Pinpoint the cell where the given text exists, returning its [X, Y] midpoint coordinate. 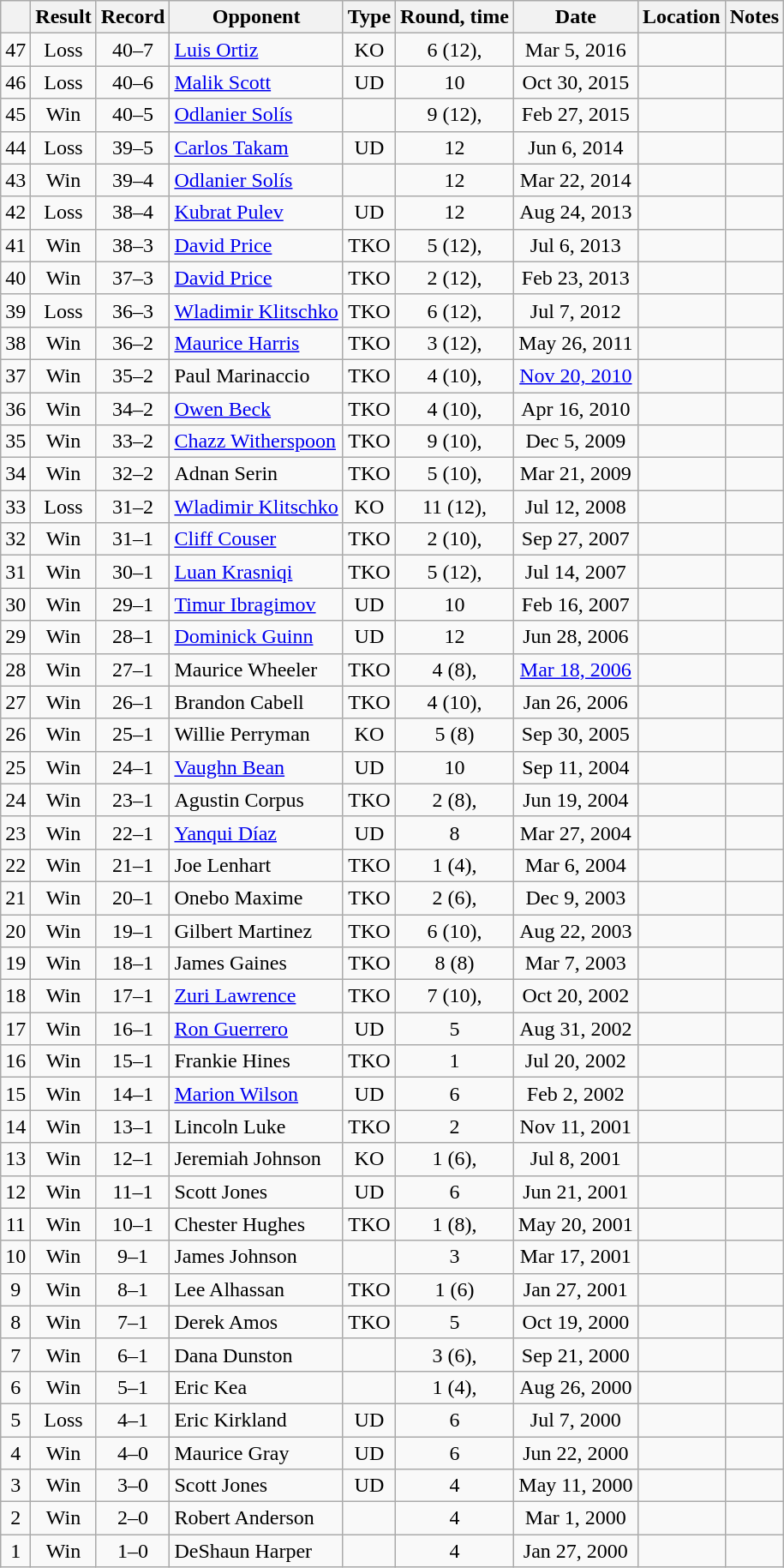
33–2 [133, 442]
4 (8), [455, 670]
Jun 28, 2006 [576, 637]
25 [15, 767]
33 [15, 507]
11 [15, 1224]
27–1 [133, 670]
16 [15, 1061]
36–3 [133, 310]
26–1 [133, 702]
Location [681, 17]
Dana Dunston [256, 1355]
Marion Wilson [256, 1094]
Eric Kirkland [256, 1420]
Dominick Guinn [256, 637]
14–1 [133, 1094]
Jan 27, 2000 [576, 1551]
Luan Krasniqi [256, 572]
Jun 21, 2001 [576, 1192]
Derek Amos [256, 1322]
Oct 20, 2002 [576, 996]
39–4 [133, 180]
24–1 [133, 767]
Opponent [256, 17]
5 (10), [455, 474]
40–6 [133, 82]
Aug 31, 2002 [576, 1029]
Ron Guerrero [256, 1029]
Jul 12, 2008 [576, 507]
16–1 [133, 1029]
Kubrat Pulev [256, 213]
Jul 7, 2012 [576, 310]
13 [15, 1159]
Vaughn Bean [256, 767]
Chester Hughes [256, 1224]
Lincoln Luke [256, 1126]
42 [15, 213]
2 (12), [455, 278]
31 [15, 572]
6 (10), [455, 930]
32 [15, 539]
Eric Kea [256, 1387]
Paul Marinaccio [256, 375]
Feb 2, 2002 [576, 1094]
3 (12), [455, 343]
46 [15, 82]
6–1 [133, 1355]
Mar 27, 2004 [576, 832]
1–0 [133, 1551]
19–1 [133, 930]
20 [15, 930]
Owen Beck [256, 409]
7 [15, 1355]
Maurice Wheeler [256, 670]
24 [15, 800]
7–1 [133, 1322]
31–1 [133, 539]
21–1 [133, 865]
Jan 26, 2006 [576, 702]
14 [15, 1126]
Sep 21, 2000 [576, 1355]
Jul 8, 2001 [576, 1159]
37 [15, 375]
Feb 27, 2015 [576, 115]
9 (10), [455, 442]
1 (6), [455, 1159]
Type [368, 17]
Joe Lenhart [256, 865]
38 [15, 343]
Feb 16, 2007 [576, 604]
Maurice Gray [256, 1453]
9 (12), [455, 115]
Mar 1, 2000 [576, 1518]
9 [15, 1289]
Sep 11, 2004 [576, 767]
34–2 [133, 409]
Feb 23, 2013 [576, 278]
10–1 [133, 1224]
21 [15, 898]
Frankie Hines [256, 1061]
37–3 [133, 278]
Oct 19, 2000 [576, 1322]
Yanqui Díaz [256, 832]
7 (10), [455, 996]
Luis Ortiz [256, 50]
8–1 [133, 1289]
15 [15, 1094]
Gilbert Martinez [256, 930]
22 [15, 865]
43 [15, 180]
Date [576, 17]
18 [15, 996]
41 [15, 245]
Mar 5, 2016 [576, 50]
36 [15, 409]
Jun 19, 2004 [576, 800]
Chazz Witherspoon [256, 442]
Dec 5, 2009 [576, 442]
Malik Scott [256, 82]
11 (12), [455, 507]
29 [15, 637]
James Gaines [256, 964]
39 [15, 310]
Agustin Corpus [256, 800]
40–5 [133, 115]
Lee Alhassan [256, 1289]
30 [15, 604]
32–2 [133, 474]
Jeremiah Johnson [256, 1159]
23–1 [133, 800]
40–7 [133, 50]
3–0 [133, 1486]
Jul 7, 2000 [576, 1420]
Mar 18, 2006 [576, 670]
35–2 [133, 375]
19 [15, 964]
Adnan Serin [256, 474]
Cliff Couser [256, 539]
27 [15, 702]
4–1 [133, 1420]
May 11, 2000 [576, 1486]
9–1 [133, 1257]
2 (8), [455, 800]
15–1 [133, 1061]
Mar 21, 2009 [576, 474]
Carlos Takam [256, 147]
28 [15, 670]
1 (8), [455, 1224]
35 [15, 442]
Oct 30, 2015 [576, 82]
Notes [754, 17]
44 [15, 147]
40 [15, 278]
39–5 [133, 147]
Jan 27, 2001 [576, 1289]
Sep 30, 2005 [576, 735]
Jun 22, 2000 [576, 1453]
Record [133, 17]
1 (6) [455, 1289]
22–1 [133, 832]
Mar 17, 2001 [576, 1257]
34 [15, 474]
DeShaun Harper [256, 1551]
Aug 24, 2013 [576, 213]
26 [15, 735]
Aug 22, 2003 [576, 930]
36–2 [133, 343]
Result [63, 17]
47 [15, 50]
Aug 26, 2000 [576, 1387]
Willie Perryman [256, 735]
Dec 9, 2003 [576, 898]
Jul 6, 2013 [576, 245]
11–1 [133, 1192]
31–2 [133, 507]
3 (6), [455, 1355]
17 [15, 1029]
Nov 20, 2010 [576, 375]
2–0 [133, 1518]
Apr 16, 2010 [576, 409]
38–3 [133, 245]
28–1 [133, 637]
Nov 11, 2001 [576, 1126]
30–1 [133, 572]
4–0 [133, 1453]
12–1 [133, 1159]
8 (8) [455, 964]
Jul 14, 2007 [576, 572]
Mar 22, 2014 [576, 180]
5–1 [133, 1387]
Sep 27, 2007 [576, 539]
Timur Ibragimov [256, 604]
20–1 [133, 898]
Brandon Cabell [256, 702]
James Johnson [256, 1257]
38–4 [133, 213]
Zuri Lawrence [256, 996]
29–1 [133, 604]
17–1 [133, 996]
45 [15, 115]
2 (6), [455, 898]
Robert Anderson [256, 1518]
18–1 [133, 964]
Maurice Harris [256, 343]
Mar 7, 2003 [576, 964]
May 26, 2011 [576, 343]
23 [15, 832]
Jun 6, 2014 [576, 147]
13–1 [133, 1126]
Onebo Maxime [256, 898]
Round, time [455, 17]
2 (10), [455, 539]
Mar 6, 2004 [576, 865]
5 (8) [455, 735]
May 20, 2001 [576, 1224]
25–1 [133, 735]
Jul 20, 2002 [576, 1061]
